Pinpoint the cell where the given text exists, returning its (x, y) midpoint coordinate. 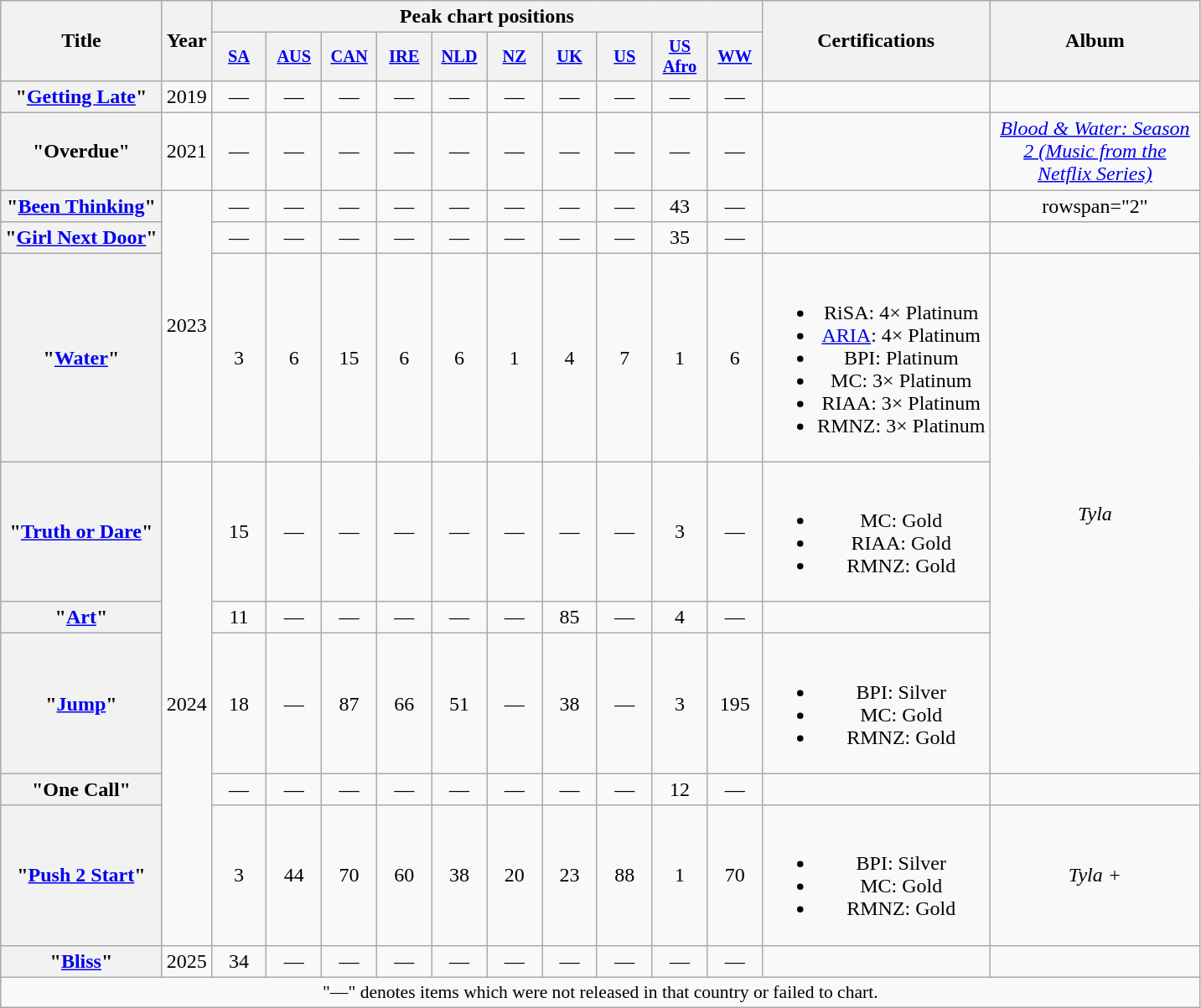
Blood & Water: Season 2 (Music from the Netflix Series) (1095, 152)
"Water" (81, 358)
Tyla (1095, 514)
Peak chart positions (486, 17)
51 (459, 704)
NLD (459, 57)
UK (570, 57)
2021 (186, 152)
"Truth or Dare" (81, 531)
44 (294, 875)
60 (404, 875)
RiSA: 4× PlatinumARIA: 4× PlatinumBPI: PlatinumMC: 3× PlatinumRIAA: 3× PlatinumRMNZ: 3× Platinum (877, 358)
rowspan="2" (1095, 206)
88 (624, 875)
34 (239, 961)
MC: GoldRIAA: GoldRMNZ: Gold (877, 531)
"Bliss" (81, 961)
AUS (294, 57)
CAN (349, 57)
IRE (404, 57)
2019 (186, 96)
SA (239, 57)
"Overdue" (81, 152)
7 (624, 358)
"—" denotes items which were not released in that country or failed to chart. (600, 992)
Album (1095, 41)
20 (515, 875)
195 (735, 704)
US (624, 57)
"Art" (81, 618)
18 (239, 704)
2025 (186, 961)
"Jump" (81, 704)
Tyla + (1095, 875)
"Been Thinking" (81, 206)
"One Call" (81, 789)
2023 (186, 326)
66 (404, 704)
11 (239, 618)
WW (735, 57)
Year (186, 41)
12 (680, 789)
Title (81, 41)
43 (680, 206)
87 (349, 704)
"Girl Next Door" (81, 238)
USAfro (680, 57)
35 (680, 238)
23 (570, 875)
Certifications (877, 41)
NZ (515, 57)
2024 (186, 704)
85 (570, 618)
"Getting Late" (81, 96)
"Push 2 Start" (81, 875)
